Detect which cell encompasses the target text, then output its [X, Y] center coordinate. 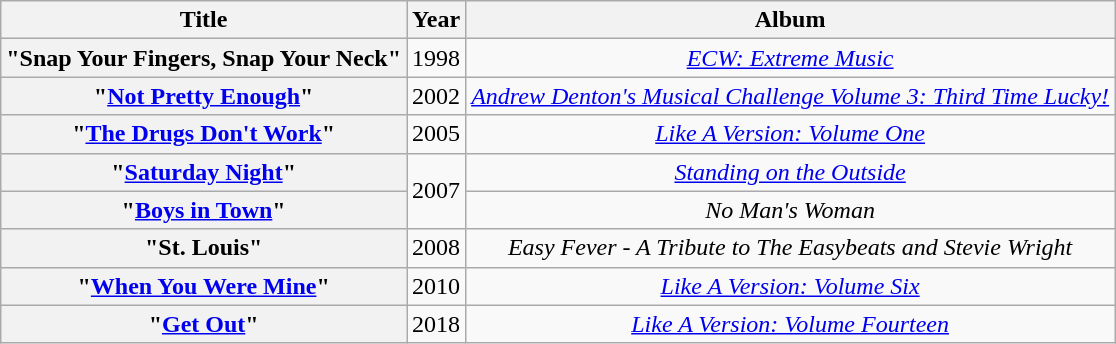
ECW: Extreme Music [790, 58]
Like A Version: Volume One [790, 134]
"St. Louis" [204, 248]
"The Drugs Don't Work" [204, 134]
2005 [436, 134]
Like A Version: Volume Six [790, 286]
"Not Pretty Enough" [204, 96]
"Saturday Night" [204, 172]
2008 [436, 248]
2002 [436, 96]
"When You Were Mine" [204, 286]
Album [790, 20]
Standing on the Outside [790, 172]
"Snap Your Fingers, Snap Your Neck" [204, 58]
No Man's Woman [790, 210]
"Get Out" [204, 324]
2010 [436, 286]
Like A Version: Volume Fourteen [790, 324]
"Boys in Town" [204, 210]
2007 [436, 191]
Title [204, 20]
Year [436, 20]
Andrew Denton's Musical Challenge Volume 3: Third Time Lucky! [790, 96]
1998 [436, 58]
2018 [436, 324]
Easy Fever - A Tribute to The Easybeats and Stevie Wright [790, 248]
